Extract the [X, Y] coordinate from the center of the cell holding the provided text.  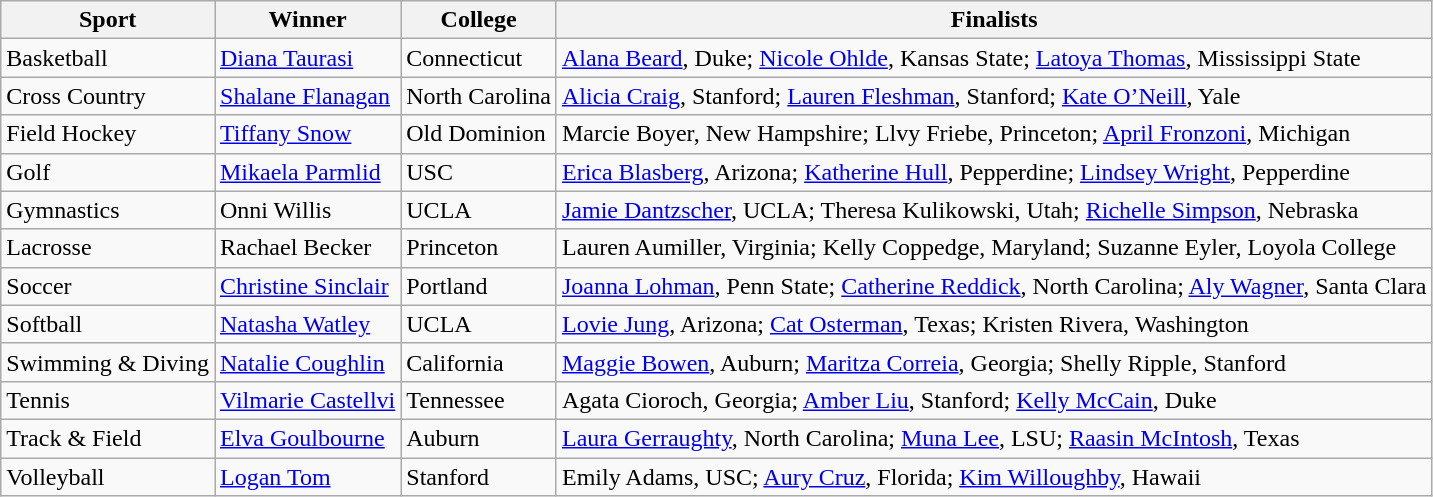
Lovie Jung, Arizona; Cat Osterman, Texas; Kristen Rivera, Washington [994, 324]
Gymnastics [108, 210]
USC [479, 172]
Shalane Flanagan [307, 96]
Princeton [479, 248]
Alana Beard, Duke; Nicole Ohlde, Kansas State; Latoya Thomas, Mississippi State [994, 58]
Sport [108, 20]
Onni Willis [307, 210]
Track & Field [108, 438]
Connecticut [479, 58]
Alicia Craig, Stanford; Lauren Fleshman, Stanford; Kate O’Neill, Yale [994, 96]
Christine Sinclair [307, 286]
Jamie Dantzscher, UCLA; Theresa Kulikowski, Utah; Richelle Simpson, Nebraska [994, 210]
Volleyball [108, 477]
Auburn [479, 438]
Erica Blasberg, Arizona; Katherine Hull, Pepperdine; Lindsey Wright, Pepperdine [994, 172]
Old Dominion [479, 134]
Mikaela Parmlid [307, 172]
Cross Country [108, 96]
Winner [307, 20]
Marcie Boyer, New Hampshire; Llvy Friebe, Princeton; April Fronzoni, Michigan [994, 134]
Tennessee [479, 400]
Maggie Bowen, Auburn; Maritza Correia, Georgia; Shelly Ripple, Stanford [994, 362]
Portland [479, 286]
Emily Adams, USC; Aury Cruz, Florida; Kim Willoughby, Hawaii [994, 477]
Elva Goulbourne [307, 438]
Finalists [994, 20]
Softball [108, 324]
Natalie Coughlin [307, 362]
Field Hockey [108, 134]
Basketball [108, 58]
Lauren Aumiller, Virginia; Kelly Coppedge, Maryland; Suzanne Eyler, Loyola College [994, 248]
Swimming & Diving [108, 362]
Diana Taurasi [307, 58]
Soccer [108, 286]
Logan Tom [307, 477]
Tennis [108, 400]
Stanford [479, 477]
North Carolina [479, 96]
Rachael Becker [307, 248]
Golf [108, 172]
College [479, 20]
Agata Cioroch, Georgia; Amber Liu, Stanford; Kelly McCain, Duke [994, 400]
Joanna Lohman, Penn State; Catherine Reddick, North Carolina; Aly Wagner, Santa Clara [994, 286]
Natasha Watley [307, 324]
Tiffany Snow [307, 134]
Laura Gerraughty, North Carolina; Muna Lee, LSU; Raasin McIntosh, Texas [994, 438]
California [479, 362]
Vilmarie Castellvi [307, 400]
Lacrosse [108, 248]
